For the text-containing cell, return its midpoint in [X, Y] coordinate format. 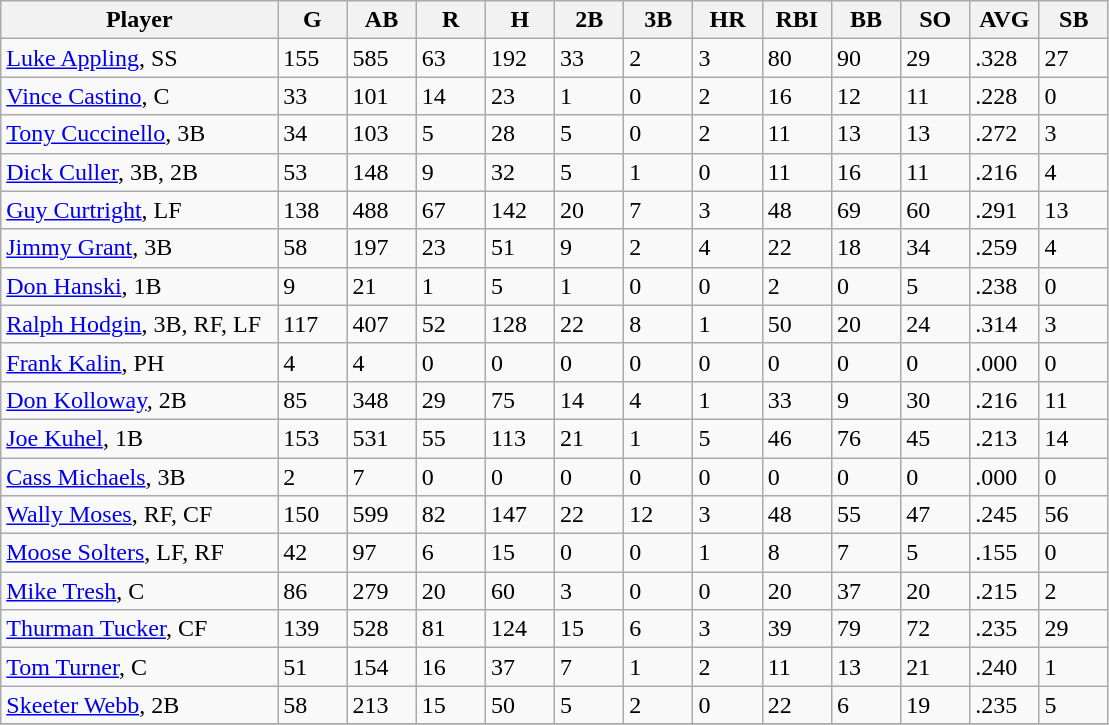
75 [520, 400]
28 [520, 134]
SO [936, 20]
.240 [1004, 667]
407 [382, 324]
19 [936, 705]
197 [382, 248]
AVG [1004, 20]
2B [590, 20]
H [520, 20]
113 [520, 438]
27 [1074, 58]
138 [312, 210]
599 [382, 515]
139 [312, 629]
42 [312, 553]
76 [866, 438]
.259 [1004, 248]
HR [728, 20]
81 [450, 629]
Frank Kalin, PH [140, 362]
101 [382, 96]
86 [312, 591]
.272 [1004, 134]
R [450, 20]
Ralph Hodgin, 3B, RF, LF [140, 324]
279 [382, 591]
82 [450, 515]
Guy Curtright, LF [140, 210]
47 [936, 515]
.215 [1004, 591]
97 [382, 553]
103 [382, 134]
155 [312, 58]
AB [382, 20]
BB [866, 20]
79 [866, 629]
85 [312, 400]
3B [658, 20]
Don Hanski, 1B [140, 286]
488 [382, 210]
63 [450, 58]
Moose Solters, LF, RF [140, 553]
39 [796, 629]
.155 [1004, 553]
SB [1074, 20]
.228 [1004, 96]
Vince Castino, C [140, 96]
531 [382, 438]
Wally Moses, RF, CF [140, 515]
Luke Appling, SS [140, 58]
53 [312, 172]
213 [382, 705]
45 [936, 438]
G [312, 20]
Joe Kuhel, 1B [140, 438]
128 [520, 324]
Skeeter Webb, 2B [140, 705]
46 [796, 438]
153 [312, 438]
150 [312, 515]
90 [866, 58]
124 [520, 629]
.238 [1004, 286]
.328 [1004, 58]
24 [936, 324]
72 [936, 629]
RBI [796, 20]
52 [450, 324]
154 [382, 667]
Dick Culler, 3B, 2B [140, 172]
.314 [1004, 324]
80 [796, 58]
348 [382, 400]
142 [520, 210]
Cass Michaels, 3B [140, 477]
Tony Cuccinello, 3B [140, 134]
148 [382, 172]
.291 [1004, 210]
192 [520, 58]
147 [520, 515]
18 [866, 248]
585 [382, 58]
67 [450, 210]
Thurman Tucker, CF [140, 629]
56 [1074, 515]
32 [520, 172]
528 [382, 629]
69 [866, 210]
Tom Turner, C [140, 667]
30 [936, 400]
Jimmy Grant, 3B [140, 248]
Player [140, 20]
Don Kolloway, 2B [140, 400]
117 [312, 324]
.245 [1004, 515]
.213 [1004, 438]
Mike Tresh, C [140, 591]
